Find where the given text appears and provide that cell's center as [x, y] coordinate. 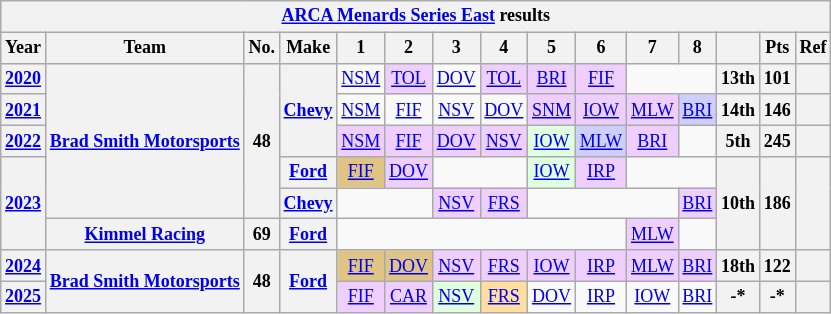
10th [738, 204]
7 [652, 48]
2023 [24, 204]
4 [504, 48]
18th [738, 266]
3 [456, 48]
No. [262, 48]
2022 [24, 140]
8 [698, 48]
5th [738, 140]
CAR [409, 296]
146 [777, 110]
14th [738, 110]
2021 [24, 110]
2025 [24, 296]
Make [308, 48]
Team [144, 48]
6 [600, 48]
69 [262, 234]
ARCA Menards Series East results [416, 16]
5 [552, 48]
122 [777, 266]
2020 [24, 78]
2024 [24, 266]
Kimmel Racing [144, 234]
Pts [777, 48]
2 [409, 48]
245 [777, 140]
186 [777, 204]
1 [361, 48]
101 [777, 78]
SNM [552, 110]
13th [738, 78]
Ref [813, 48]
Year [24, 48]
